Extract the [X, Y] coordinate from the center of the cell holding the provided text.  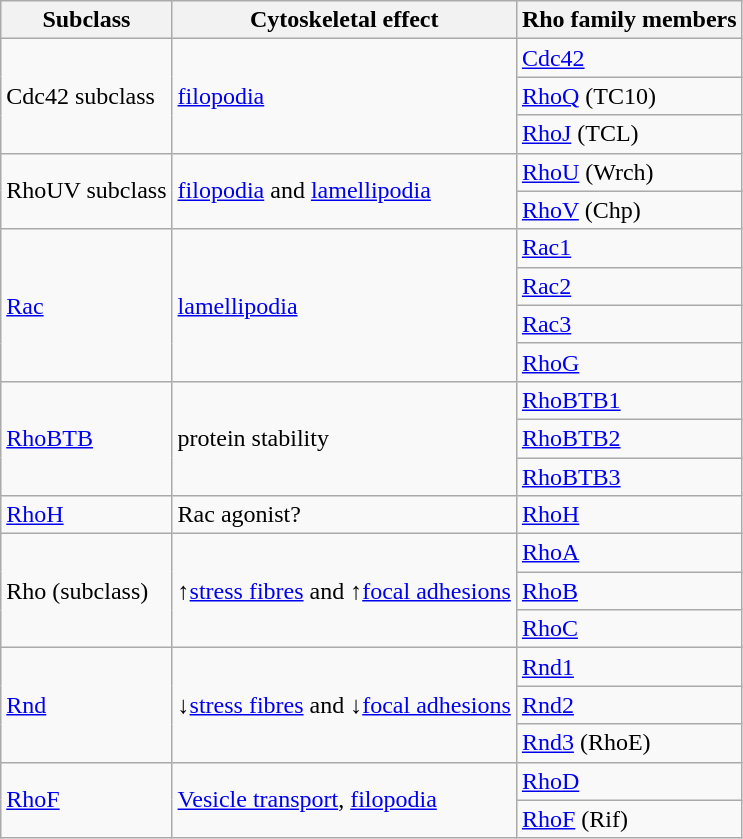
RhoBTB [86, 438]
Rho family members [629, 20]
RhoUV subclass [86, 191]
RhoBTB2 [629, 438]
RhoF (Rif) [629, 819]
RhoC [629, 629]
lamellipodia [344, 305]
filopodia and lamellipodia [344, 191]
Rac agonist? [344, 515]
RhoQ (TC10) [629, 96]
RhoG [629, 362]
Cdc42 subclass [86, 96]
Rac3 [629, 324]
Rac [86, 305]
Cytoskeletal effect [344, 20]
↑stress fibres and ↑focal adhesions [344, 591]
Vesicle transport, filopodia [344, 800]
RhoB [629, 591]
RhoA [629, 553]
RhoBTB1 [629, 400]
RhoU (Wrch) [629, 172]
Subclass [86, 20]
RhoV (Chp) [629, 210]
RhoF [86, 800]
protein stability [344, 438]
Rac1 [629, 248]
Rac2 [629, 286]
↓stress fibres and ↓focal adhesions [344, 705]
Rnd3 (RhoE) [629, 743]
RhoBTB3 [629, 477]
Rho (subclass) [86, 591]
filopodia [344, 96]
Cdc42 [629, 58]
Rnd2 [629, 705]
Rnd [86, 705]
RhoJ (TCL) [629, 134]
RhoD [629, 781]
Rnd1 [629, 667]
